Return the (x, y) coordinate for the center point of the cell that contains the specified text.  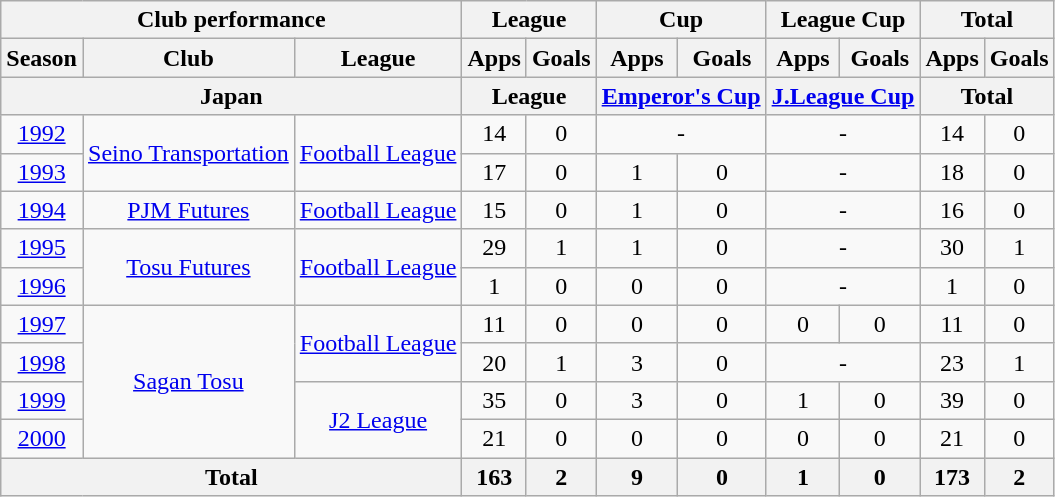
Season (42, 58)
1995 (42, 248)
PJM Futures (188, 210)
18 (952, 172)
1992 (42, 134)
29 (494, 248)
Club (188, 58)
Tosu Futures (188, 267)
23 (952, 362)
Seino Transportation (188, 153)
9 (637, 477)
30 (952, 248)
J2 League (378, 419)
J.League Cup (843, 96)
1996 (42, 286)
Emperor's Cup (681, 96)
15 (494, 210)
1993 (42, 172)
Japan (232, 96)
2000 (42, 438)
1998 (42, 362)
17 (494, 172)
173 (952, 477)
35 (494, 400)
20 (494, 362)
163 (494, 477)
16 (952, 210)
Cup (681, 20)
Sagan Tosu (188, 381)
Club performance (232, 20)
39 (952, 400)
League Cup (843, 20)
1999 (42, 400)
1994 (42, 210)
1997 (42, 324)
